Return [x, y] of the center of cell containing provided text 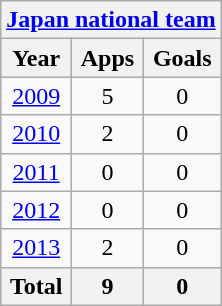
Goals [182, 58]
Apps [108, 58]
Japan national team [111, 20]
Year [36, 58]
9 [108, 286]
2012 [36, 210]
2010 [36, 134]
2013 [36, 248]
Total [36, 286]
2011 [36, 172]
5 [108, 96]
2009 [36, 96]
